Search for the cell housing the specified text and yield its [x, y] center coordinate. 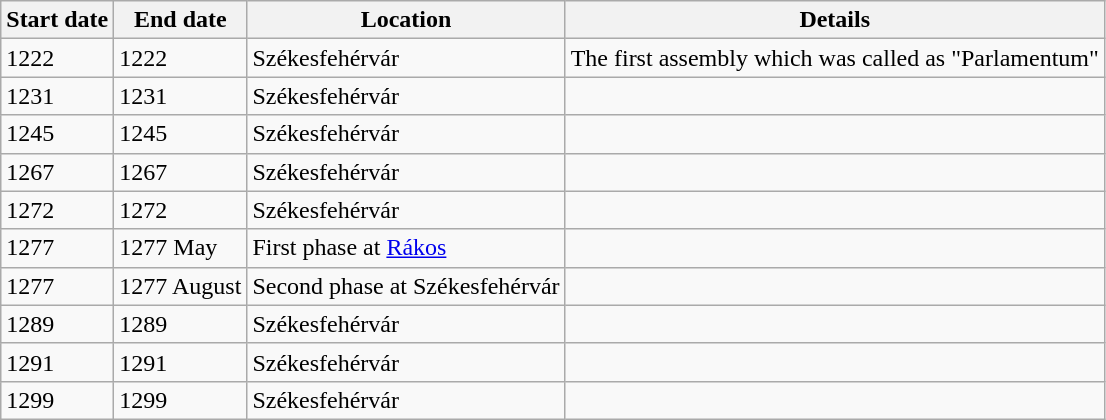
Details [834, 20]
Second phase at Székesfehérvár [406, 286]
1277 May [180, 248]
Start date [58, 20]
End date [180, 20]
Location [406, 20]
First phase at Rákos [406, 248]
The first assembly which was called as "Parlamentum" [834, 58]
1277 August [180, 286]
